Locate the cell with the specified text and output its (x, y) center coordinate. 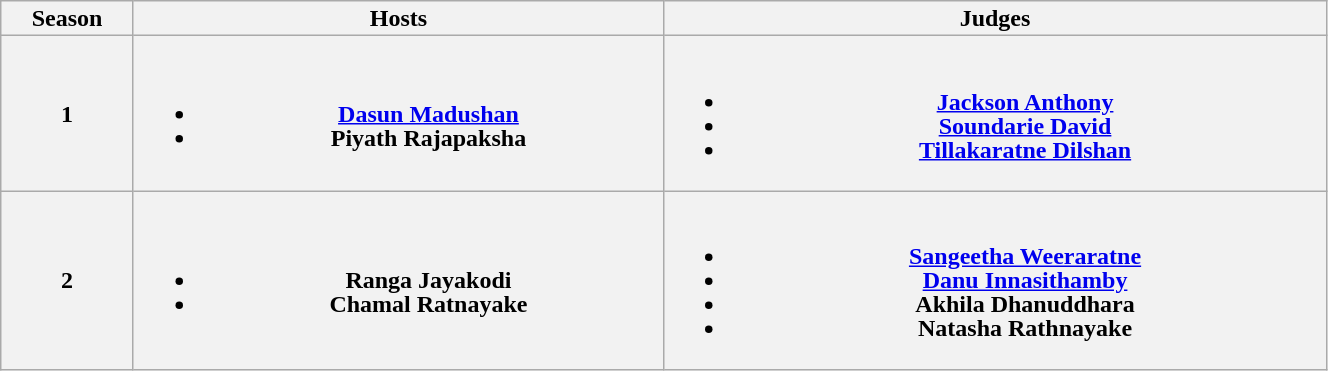
Hosts (398, 18)
Season (68, 18)
1 (68, 114)
Ranga JayakodiChamal Ratnayake (398, 280)
Judges (996, 18)
Sangeetha WeeraratneDanu InnasithambyAkhila DhanuddharaNatasha Rathnayake (996, 280)
Jackson AnthonySoundarie DavidTillakaratne Dilshan (996, 114)
2 (68, 280)
Dasun MadushanPiyath Rajapaksha (398, 114)
